Scan for the cell matching the given text and deliver its (X, Y) coordinate at center. 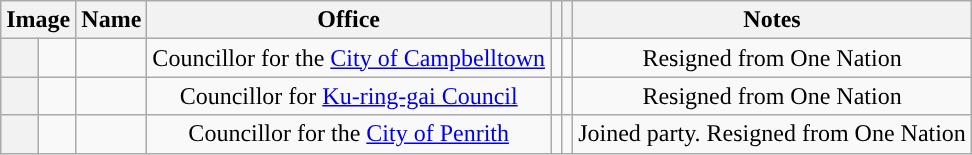
Notes (772, 20)
Name (112, 20)
Joined party. Resigned from One Nation (772, 134)
Councillor for the City of Penrith (349, 134)
Councillor for Ku-ring-gai Council (349, 96)
Office (349, 20)
Councillor for the City of Campbelltown (349, 58)
Image (38, 20)
